Return (x, y) of the center of cell containing provided text 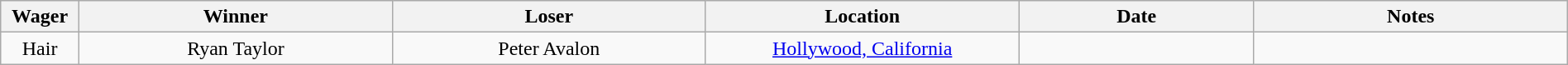
Hair (40, 48)
Date (1136, 17)
Notes (1411, 17)
Hollywood, California (862, 48)
Ryan Taylor (235, 48)
Wager (40, 17)
Peter Avalon (549, 48)
Loser (549, 17)
Location (862, 17)
Winner (235, 17)
